Provide the [X, Y] coordinate of the cell's center where the given text is located.  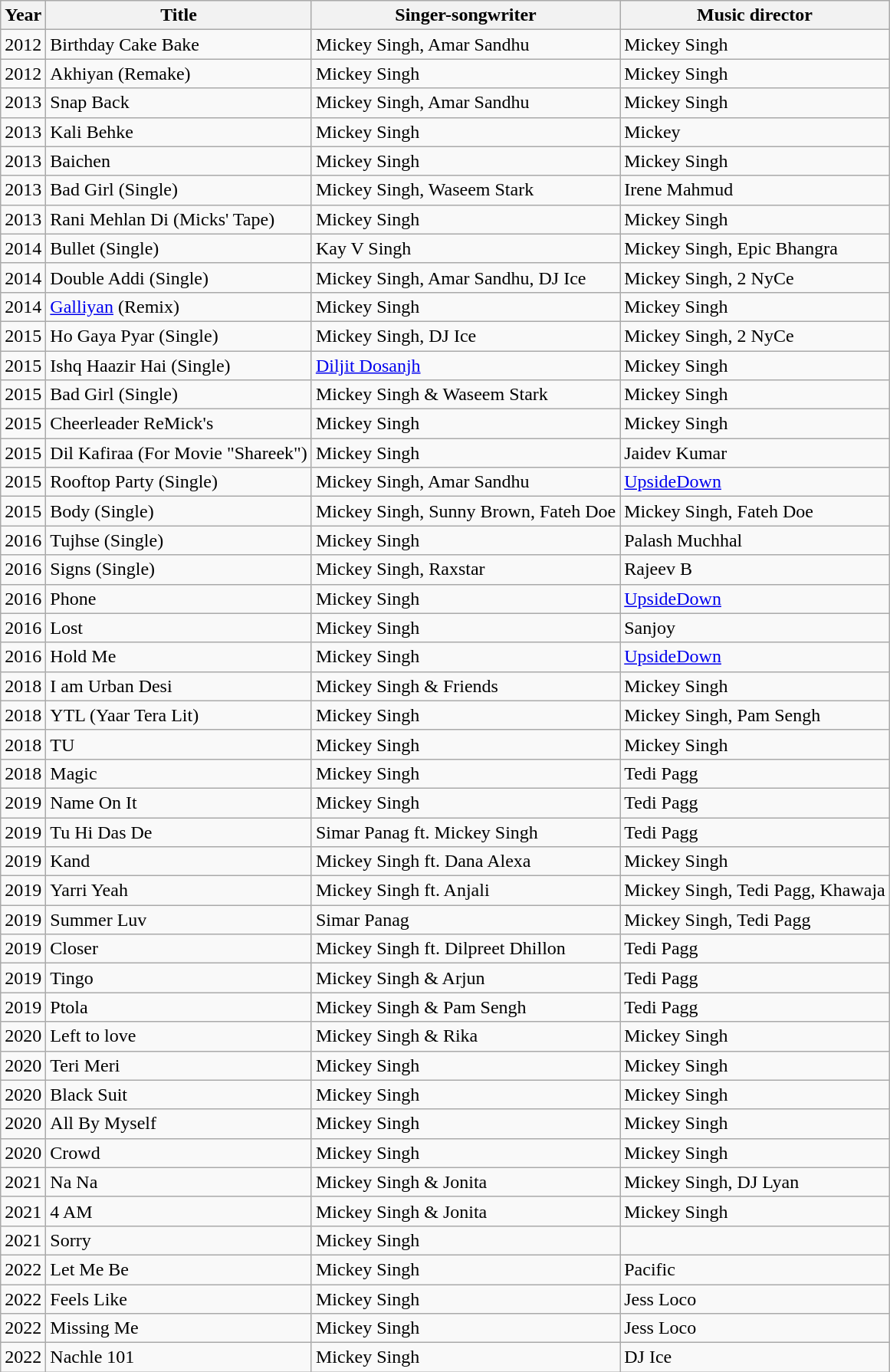
Kay V Singh [465, 248]
Snap Back [179, 103]
Teri Meri [179, 1065]
Akhiyan (Remake) [179, 74]
Missing Me [179, 1328]
Hold Me [179, 657]
Irene Mahmud [755, 190]
Year [23, 15]
Rajeev B [755, 569]
Mickey Singh, Raxstar [465, 569]
Cheerleader ReMick's [179, 424]
YTL (Yaar Tera Lit) [179, 715]
TU [179, 744]
Magic [179, 773]
Title [179, 15]
All By Myself [179, 1124]
Mickey Singh & Friends [465, 686]
Singer-songwriter [465, 15]
Bullet (Single) [179, 248]
Birthday Cake Bake [179, 44]
Mickey Singh & Waseem Stark [465, 395]
Signs (Single) [179, 569]
Mickey Singh, DJ Ice [465, 336]
Simar Panag ft. Mickey Singh [465, 832]
Let Me Be [179, 1269]
Rani Mehlan Di (Micks' Tape) [179, 219]
Sorry [179, 1240]
Diljit Dosanjh [465, 366]
Tujhse (Single) [179, 540]
Left to love [179, 1036]
Mickey Singh ft. Anjali [465, 891]
Mickey Singh, Sunny Brown, Fateh Doe [465, 511]
Black Suit [179, 1095]
Mickey Singh, Amar Sandhu, DJ Ice [465, 277]
Phone [179, 599]
Ptola [179, 1007]
Palash Muchhal [755, 540]
Tingo [179, 978]
Simar Panag [465, 920]
Baichen [179, 161]
Tu Hi Das De [179, 832]
Body (Single) [179, 511]
Mickey Singh, Tedi Pagg, Khawaja [755, 891]
Mickey Singh & Arjun [465, 978]
Kali Behke [179, 132]
Nachle 101 [179, 1357]
Mickey Singh, Tedi Pagg [755, 920]
Lost [179, 628]
Mickey [755, 132]
Mickey Singh, Epic Bhangra [755, 248]
Galliyan (Remix) [179, 307]
DJ Ice [755, 1357]
Pacific [755, 1269]
Music director [755, 15]
Mickey Singh, Pam Sengh [755, 715]
Sanjoy [755, 628]
Rooftop Party (Single) [179, 482]
Double Addi (Single) [179, 277]
Mickey Singh & Rika [465, 1036]
4 AM [179, 1211]
Mickey Singh, DJ Lyan [755, 1182]
Feels Like [179, 1299]
I am Urban Desi [179, 686]
Ishq Haazir Hai (Single) [179, 366]
Mickey Singh ft. Dilpreet Dhillon [465, 949]
Closer [179, 949]
Mickey Singh, Fateh Doe [755, 511]
Yarri Yeah [179, 891]
Mickey Singh ft. Dana Alexa [465, 862]
Name On It [179, 803]
Dil Kafiraa (For Movie "Shareek") [179, 453]
Mickey Singh & Pam Sengh [465, 1007]
Kand [179, 862]
Crowd [179, 1153]
Summer Luv [179, 920]
Mickey Singh, Waseem Stark [465, 190]
Na Na [179, 1182]
Jaidev Kumar [755, 453]
Ho Gaya Pyar (Single) [179, 336]
